For the text-containing cell, return its midpoint in (x, y) coordinate format. 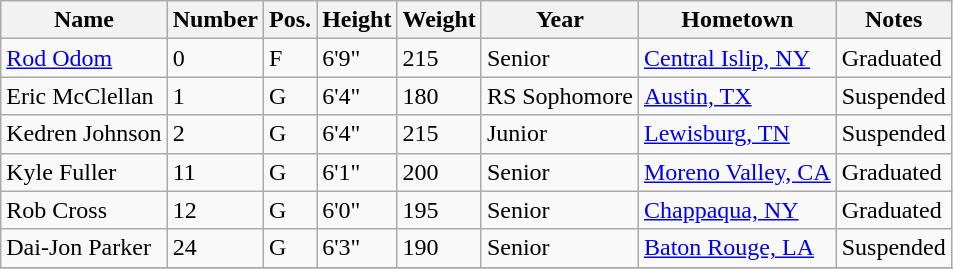
Baton Rouge, LA (737, 248)
Year (560, 20)
Central Islip, NY (737, 58)
190 (439, 248)
Austin, TX (737, 96)
F (290, 58)
Number (215, 20)
Dai-Jon Parker (84, 248)
11 (215, 172)
6'0" (357, 210)
Kedren Johnson (84, 134)
Hometown (737, 20)
24 (215, 248)
RS Sophomore (560, 96)
Name (84, 20)
Notes (894, 20)
Height (357, 20)
6'1" (357, 172)
180 (439, 96)
Lewisburg, TN (737, 134)
Rod Odom (84, 58)
0 (215, 58)
2 (215, 134)
Moreno Valley, CA (737, 172)
1 (215, 96)
Pos. (290, 20)
Rob Cross (84, 210)
Junior (560, 134)
Eric McClellan (84, 96)
Weight (439, 20)
12 (215, 210)
195 (439, 210)
200 (439, 172)
6'3" (357, 248)
Chappaqua, NY (737, 210)
6'9" (357, 58)
Kyle Fuller (84, 172)
